Pinpoint the cell where the given text exists, returning its (X, Y) midpoint coordinate. 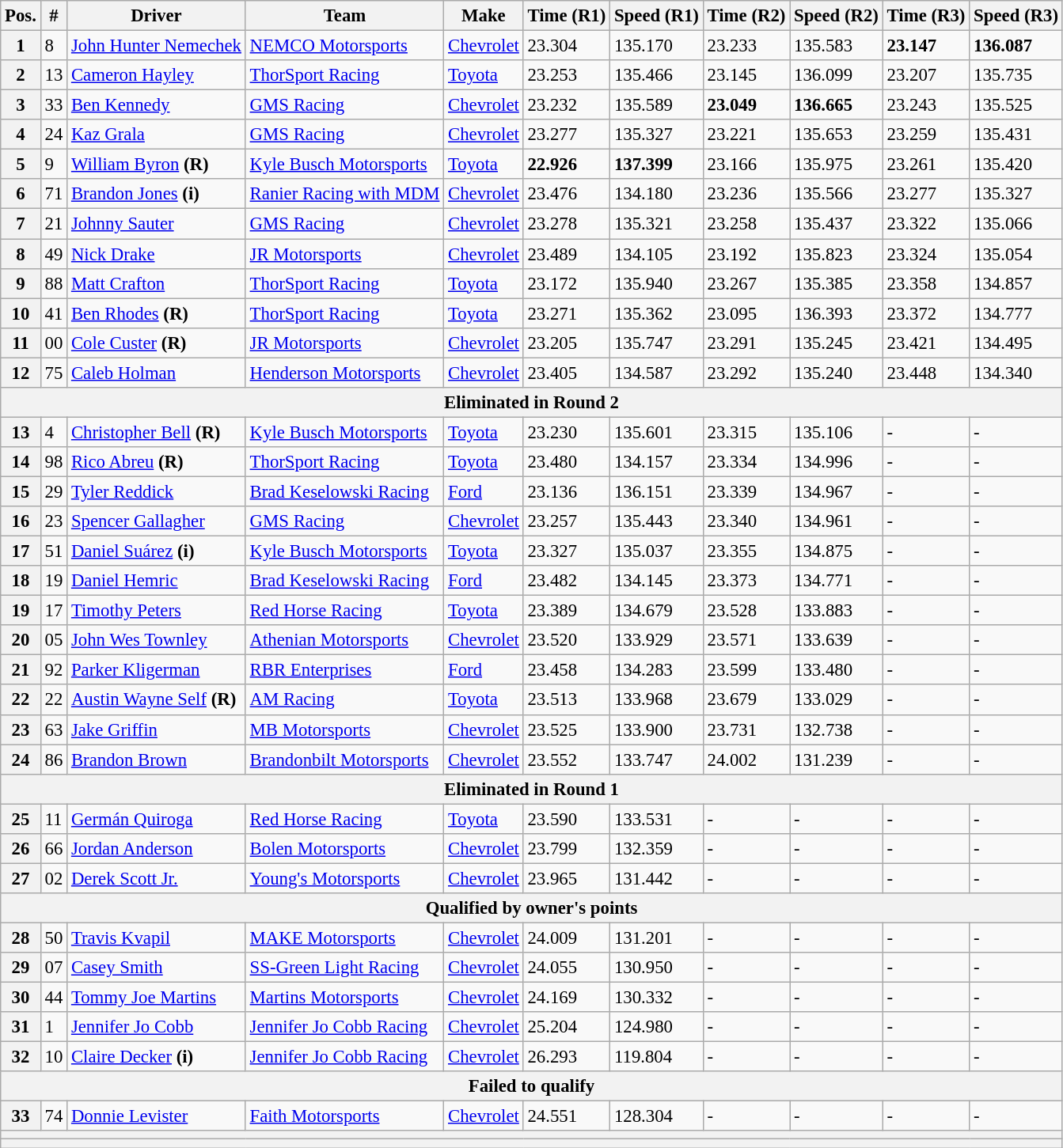
Bolen Motorsports (344, 849)
23.291 (746, 343)
135.054 (1016, 254)
130.332 (657, 998)
Claire Decker (i) (157, 1057)
Daniel Hemric (157, 581)
132.738 (837, 729)
23.324 (926, 254)
135.466 (657, 75)
134.679 (657, 611)
Brandon Jones (i) (157, 194)
23.355 (746, 551)
133.531 (657, 819)
134.283 (657, 670)
7 (21, 224)
Nick Drake (157, 254)
John Hunter Nemechek (157, 46)
135.245 (837, 343)
23.253 (567, 75)
Matt Crafton (157, 283)
23.405 (567, 373)
23.327 (567, 551)
133.639 (837, 640)
Tyler Reddick (157, 491)
23.267 (746, 283)
119.804 (657, 1057)
Germán Quiroga (157, 819)
28 (21, 938)
128.304 (657, 1116)
# (54, 16)
26 (21, 849)
23.095 (746, 313)
134.180 (657, 194)
23.207 (926, 75)
Speed (R1) (657, 16)
135.240 (837, 373)
136.393 (837, 313)
23.731 (746, 729)
23.389 (567, 611)
3 (21, 105)
41 (54, 313)
135.321 (657, 224)
23.482 (567, 581)
130.950 (657, 968)
05 (54, 640)
23.372 (926, 313)
Brandonbilt Motorsports (344, 760)
131.201 (657, 938)
135.566 (837, 194)
Eliminated in Round 2 (532, 403)
30 (21, 998)
Pos. (21, 16)
133.900 (657, 729)
23.271 (567, 313)
49 (54, 254)
Time (R2) (746, 16)
Athenian Motorsports (344, 640)
23.552 (567, 760)
133.929 (657, 640)
23.147 (926, 46)
135.823 (837, 254)
23.257 (567, 521)
Austin Wayne Self (R) (157, 700)
23.489 (567, 254)
135.437 (837, 224)
Eliminated in Round 1 (532, 789)
23.525 (567, 729)
23.965 (567, 878)
23.049 (746, 105)
Rico Abreu (R) (157, 462)
135.975 (837, 165)
Casey Smith (157, 968)
134.875 (837, 551)
25 (21, 819)
23.243 (926, 105)
23.259 (926, 135)
00 (54, 343)
24.551 (567, 1116)
John Wes Townley (157, 640)
135.735 (1016, 75)
134.857 (1016, 283)
Parker Kligerman (157, 670)
Time (R3) (926, 16)
135.653 (837, 135)
Time (R1) (567, 16)
SS-Green Light Racing (344, 968)
Failed to qualify (532, 1086)
135.601 (657, 432)
Speed (R3) (1016, 16)
23.315 (746, 432)
14 (21, 462)
2 (21, 75)
134.771 (837, 581)
Spencer Gallagher (157, 521)
Christopher Bell (R) (157, 432)
Martins Motorsports (344, 998)
07 (54, 968)
Team (344, 16)
136.151 (657, 491)
135.443 (657, 521)
Kaz Grala (157, 135)
23.476 (567, 194)
134.996 (837, 462)
136.099 (837, 75)
135.066 (1016, 224)
23.172 (567, 283)
Qualified by owner's points (532, 908)
32 (21, 1057)
135.106 (837, 432)
02 (54, 878)
Young's Motorsports (344, 878)
23.421 (926, 343)
5 (21, 165)
Cameron Hayley (157, 75)
74 (54, 1116)
135.431 (1016, 135)
Derek Scott Jr. (157, 878)
Donnie Levister (157, 1116)
26.293 (567, 1057)
Tommy Joe Martins (157, 998)
134.967 (837, 491)
135.170 (657, 46)
William Byron (R) (157, 165)
86 (54, 760)
133.029 (837, 700)
Speed (R2) (837, 16)
134.157 (657, 462)
23.679 (746, 700)
75 (54, 373)
66 (54, 849)
44 (54, 998)
24.002 (746, 760)
133.968 (657, 700)
135.583 (837, 46)
23.205 (567, 343)
AM Racing (344, 700)
88 (54, 283)
Daniel Suárez (i) (157, 551)
Make (484, 16)
Henderson Motorsports (344, 373)
MAKE Motorsports (344, 938)
23.799 (567, 849)
135.525 (1016, 105)
MB Motorsports (344, 729)
Ben Kennedy (157, 105)
135.362 (657, 313)
136.087 (1016, 46)
23.340 (746, 521)
134.777 (1016, 313)
23.192 (746, 254)
131.442 (657, 878)
51 (54, 551)
6 (21, 194)
135.385 (837, 283)
23.448 (926, 373)
25.204 (567, 1027)
20 (21, 640)
Brandon Brown (157, 760)
23.236 (746, 194)
132.359 (657, 849)
23.339 (746, 491)
23.373 (746, 581)
135.037 (657, 551)
134.587 (657, 373)
23.221 (746, 135)
23.520 (567, 640)
Jennifer Jo Cobb (157, 1027)
98 (54, 462)
Jake Griffin (157, 729)
23.292 (746, 373)
16 (21, 521)
Driver (157, 16)
Ranier Racing with MDM (344, 194)
23.599 (746, 670)
RBR Enterprises (344, 670)
134.495 (1016, 343)
23.278 (567, 224)
23.230 (567, 432)
23.571 (746, 640)
31 (21, 1027)
135.589 (657, 105)
23.358 (926, 283)
Jordan Anderson (157, 849)
137.399 (657, 165)
134.105 (657, 254)
24.009 (567, 938)
136.665 (837, 105)
135.940 (657, 283)
Caleb Holman (157, 373)
Timothy Peters (157, 611)
23.232 (567, 105)
133.480 (837, 670)
24.055 (567, 968)
24.169 (567, 998)
23.258 (746, 224)
27 (21, 878)
63 (54, 729)
22.926 (567, 165)
131.239 (837, 760)
23.322 (926, 224)
23.590 (567, 819)
133.883 (837, 611)
23.304 (567, 46)
18 (21, 581)
Johnny Sauter (157, 224)
50 (54, 938)
NEMCO Motorsports (344, 46)
23.480 (567, 462)
15 (21, 491)
124.980 (657, 1027)
23.458 (567, 670)
23.334 (746, 462)
133.747 (657, 760)
134.340 (1016, 373)
134.961 (837, 521)
134.145 (657, 581)
23.528 (746, 611)
23.166 (746, 165)
Ben Rhodes (R) (157, 313)
Cole Custer (R) (157, 343)
23.145 (746, 75)
92 (54, 670)
Travis Kvapil (157, 938)
23.136 (567, 491)
135.747 (657, 343)
12 (21, 373)
135.420 (1016, 165)
Faith Motorsports (344, 1116)
23.233 (746, 46)
23.513 (567, 700)
71 (54, 194)
23.261 (926, 165)
